From the cell containing the given text, extract its center point as (x, y) coordinate. 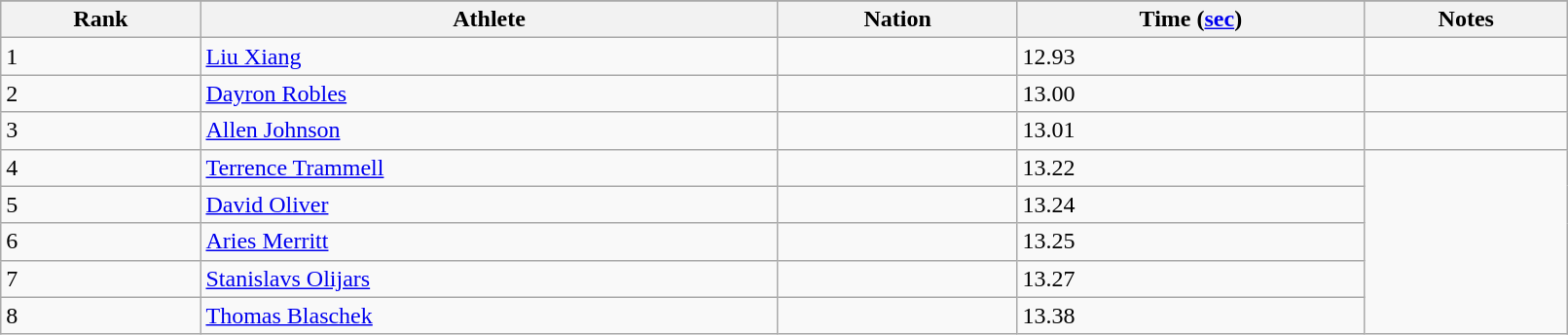
12.93 (1191, 56)
13.01 (1191, 130)
Thomas Blaschek (489, 316)
1 (101, 56)
Time (sec) (1191, 19)
Dayron Robles (489, 93)
Liu Xiang (489, 56)
Terrence Trammell (489, 167)
David Oliver (489, 205)
Notes (1466, 19)
6 (101, 242)
Aries Merritt (489, 242)
13.27 (1191, 279)
13.25 (1191, 242)
5 (101, 205)
13.24 (1191, 205)
Stanislavs Olijars (489, 279)
13.00 (1191, 93)
7 (101, 279)
13.38 (1191, 316)
Athlete (489, 19)
13.22 (1191, 167)
Rank (101, 19)
Nation (897, 19)
3 (101, 130)
8 (101, 316)
2 (101, 93)
4 (101, 167)
Allen Johnson (489, 130)
